From the cell containing the given text, extract its center point as [x, y] coordinate. 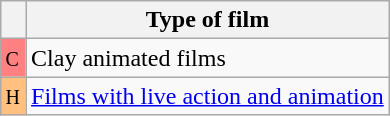
Clay animated films [208, 58]
C [13, 58]
H [13, 96]
Films with live action and animation [208, 96]
Type of film [208, 20]
